From the cell containing the given text, extract its center point as (X, Y) coordinate. 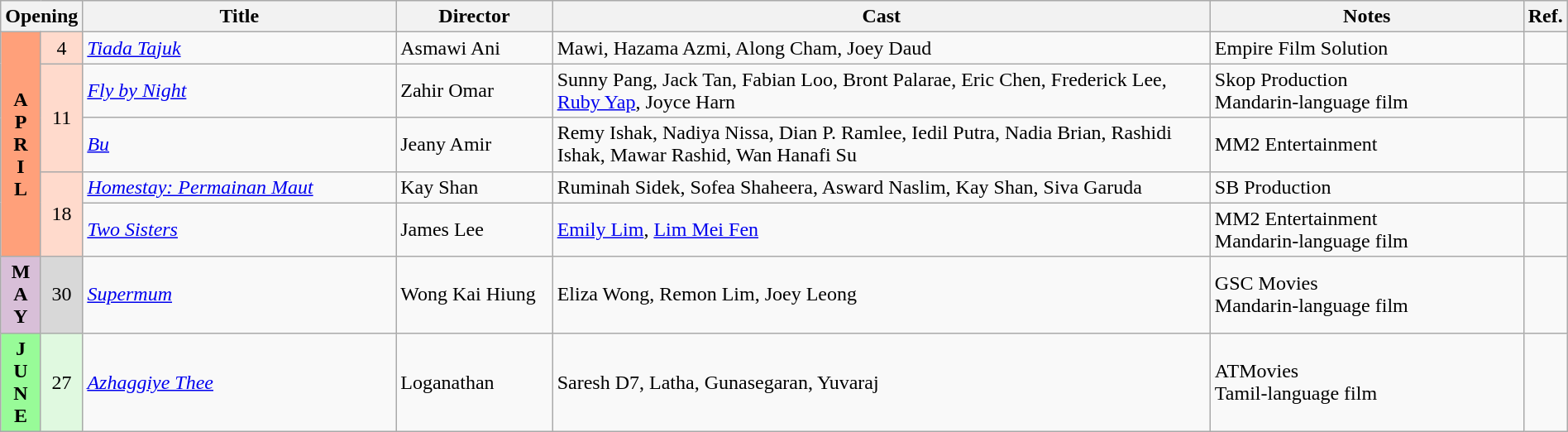
11 (61, 118)
Notes (1366, 17)
30 (61, 295)
APRIL (22, 144)
4 (61, 48)
JUNE (22, 382)
27 (61, 382)
Director (475, 17)
Emily Lim, Lim Mei Fen (882, 230)
Skop ProductionMandarin-language film (1366, 91)
Fly by Night (240, 91)
Homestay: Permainan Maut (240, 187)
Sunny Pang, Jack Tan, Fabian Loo, Bront Palarae, Eric Chen, Frederick Lee, Ruby Yap, Joyce Harn (882, 91)
Tiada Tajuk (240, 48)
MM2 EntertainmentMandarin-language film (1366, 230)
Ruminah Sidek, Sofea Shaheera, Asward Naslim, Kay Shan, Siva Garuda (882, 187)
Mawi, Hazama Azmi, Along Cham, Joey Daud (882, 48)
Opening (41, 17)
MAY (22, 295)
Wong Kai Hiung (475, 295)
Asmawi Ani (475, 48)
Two Sisters (240, 230)
Ref. (1545, 17)
Saresh D7, Latha, Gunasegaran, Yuvaraj (882, 382)
SB Production (1366, 187)
Supermum (240, 295)
Cast (882, 17)
MM2 Entertainment (1366, 144)
Remy Ishak, Nadiya Nissa, Dian P. Ramlee, Iedil Putra, Nadia Brian, Rashidi Ishak, Mawar Rashid, Wan Hanafi Su (882, 144)
Zahir Omar (475, 91)
18 (61, 214)
Title (240, 17)
Eliza Wong, Remon Lim, Joey Leong (882, 295)
GSC MoviesMandarin-language film (1366, 295)
Loganathan (475, 382)
Azhaggiye Thee (240, 382)
James Lee (475, 230)
Bu (240, 144)
Jeany Amir (475, 144)
Empire Film Solution (1366, 48)
Kay Shan (475, 187)
ATMoviesTamil-language film (1366, 382)
